Return [x, y] of the center of cell containing provided text 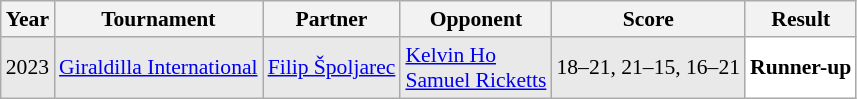
Runner-up [800, 68]
18–21, 21–15, 16–21 [648, 68]
Year [28, 19]
Giraldilla International [158, 68]
Filip Špoljarec [332, 68]
Kelvin Ho Samuel Ricketts [476, 68]
Result [800, 19]
2023 [28, 68]
Opponent [476, 19]
Score [648, 19]
Tournament [158, 19]
Partner [332, 19]
